Locate the cell with the specified text and output its (X, Y) center coordinate. 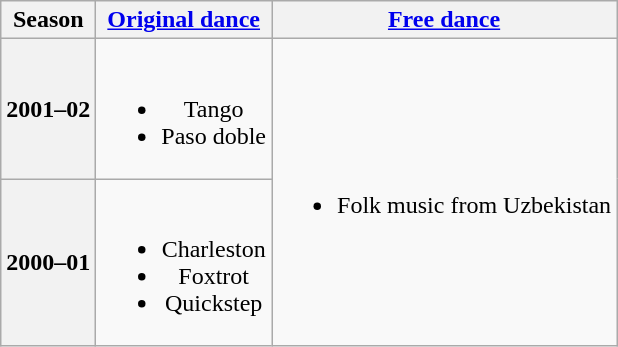
Season (48, 20)
TangoPaso doble (184, 109)
Folk music from Uzbekistan (444, 192)
CharlestonFoxtrotQuickstep (184, 262)
2001–02 (48, 109)
Free dance (444, 20)
2000–01 (48, 262)
Original dance (184, 20)
